Pinpoint the cell where the given text exists, returning its [x, y] midpoint coordinate. 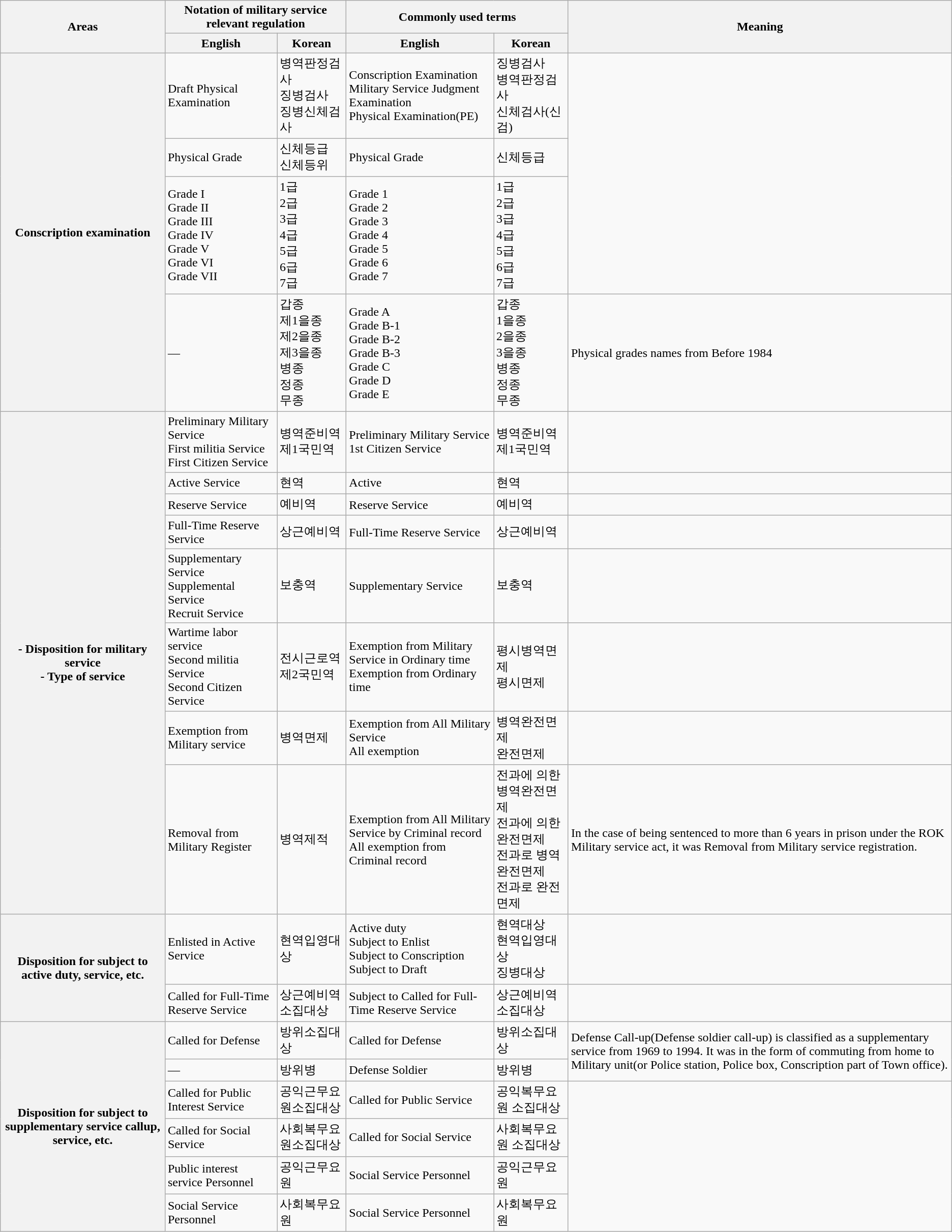
Called for Public Service [420, 1100]
Supplementary Service [420, 586]
Notation of military service relevant regulation [255, 17]
사회복무요원 소집대상 [531, 1137]
Active Service [221, 483]
Supplementary ServiceSupplemental ServiceRecruit Service [221, 586]
공익근무요원소집대상 [312, 1100]
Grade AGrade B-1Grade B-2Grade B-3Grade CGrade DGrade E [420, 353]
병역판정검사징병검사징병신체검사 [312, 96]
Preliminary Military ServiceFirst militia ServiceFirst Citizen Service [221, 442]
Wartime labor serviceSecond militia ServiceSecond Citizen Service [221, 667]
Grade 1Grade 2Grade 3Grade 4Grade 5Grade 6Grade 7 [420, 235]
Exemption from All Military Service by Criminal recordAll exemption from Criminal record [420, 840]
현역입영대상 [312, 949]
Exemption from Military Service in Ordinary time Exemption from Ordinary time [420, 667]
갑종1을종2을종3을종병종정종무종 [531, 353]
전과에 의한 병역완전면제전과에 의한 완전면제전과로 병역완전면제전과로 완전면제 [531, 840]
신체등급신체등위 [312, 157]
Called for Public Interest Service [221, 1100]
Preliminary Military Service1st Citizen Service [420, 442]
전시근로역제2국민역 [312, 667]
신체등급 [531, 157]
Subject to Called for Full-Time Reserve Service [420, 1003]
평시병역면제평시면제 [531, 667]
In the case of being sentenced to more than 6 years in prison under the ROK Military service act, it was Removal from Military service registration. [760, 840]
현역대상 현역입영대상징병대상 [531, 949]
병역면제 [312, 738]
공익복무요원 소집대상 [531, 1100]
Conscription ExaminationMilitary Service Judgment ExaminationPhysical Examination(PE) [420, 96]
Public interest service Personnel [221, 1175]
갑종제1을종제2을종제3을종병종정종무종 [312, 353]
Exemption from All Military ServiceAll exemption [420, 738]
징병검사병역판정검사신체검사(신검) [531, 96]
Disposition for subject to active duty, service, etc. [83, 968]
Grade IGrade IIGrade IIIGrade IVGrade VGrade VIGrade VII [221, 235]
Defense Soldier [420, 1070]
병역제적 [312, 840]
Conscription examination [83, 232]
Areas [83, 26]
Active dutySubject to EnlistSubject to ConscriptionSubject to Draft [420, 949]
Exemption from Military service [221, 738]
Physical grades names from Before 1984 [760, 353]
Draft Physical Examination [221, 96]
- Disposition for military service- Type of service [83, 663]
Meaning [760, 26]
Active [420, 483]
Removal from Military Register [221, 840]
Commonly used terms [458, 17]
Called for Full-Time Reserve Service [221, 1003]
병역완전면제완전면제 [531, 738]
Disposition for subject to supplementary service callup, service, etc. [83, 1127]
Enlisted in Active Service [221, 949]
사회복무요원소집대상 [312, 1137]
